Extract the [x, y] coordinate from the center of the cell holding the provided text.  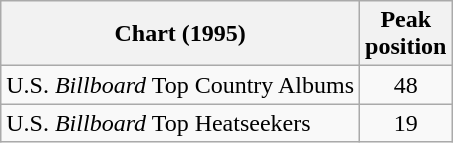
U.S. Billboard Top Heatseekers [180, 123]
19 [406, 123]
Chart (1995) [180, 34]
Peakposition [406, 34]
48 [406, 85]
U.S. Billboard Top Country Albums [180, 85]
